Provide the [X, Y] coordinate of the cell's center where the given text is located.  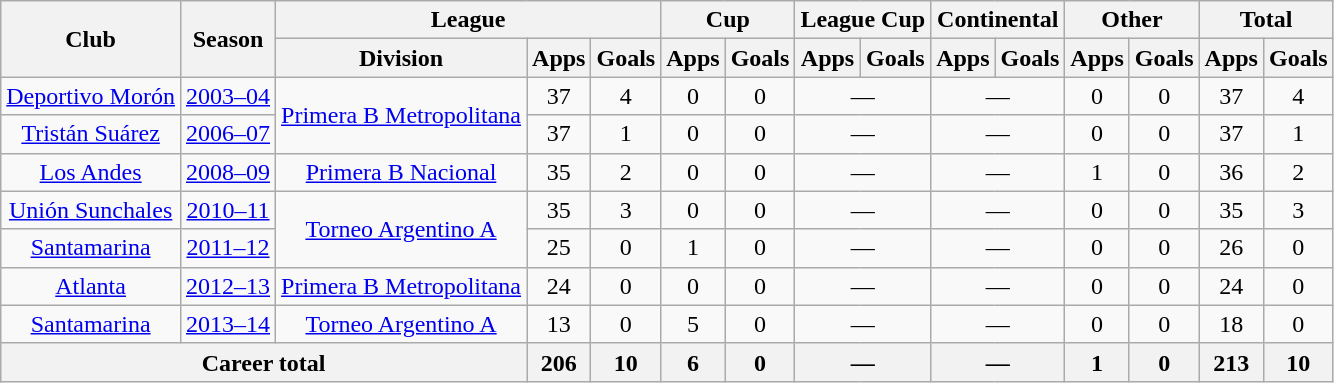
Deportivo Morón [91, 96]
13 [559, 324]
Cup [728, 20]
2013–14 [228, 324]
2006–07 [228, 134]
Primera B Nacional [402, 172]
Club [91, 39]
6 [693, 362]
36 [1231, 172]
Total [1266, 20]
Other [1132, 20]
Atlanta [91, 286]
206 [559, 362]
2008–09 [228, 172]
5 [693, 324]
2012–13 [228, 286]
213 [1231, 362]
Los Andes [91, 172]
League Cup [863, 20]
25 [559, 248]
2010–11 [228, 210]
26 [1231, 248]
League [468, 20]
18 [1231, 324]
Unión Sunchales [91, 210]
2003–04 [228, 96]
Continental [998, 20]
Division [402, 58]
Career total [264, 362]
Tristán Suárez [91, 134]
Season [228, 39]
2011–12 [228, 248]
